Return the (x, y) coordinate for the center point of the cell that contains the specified text.  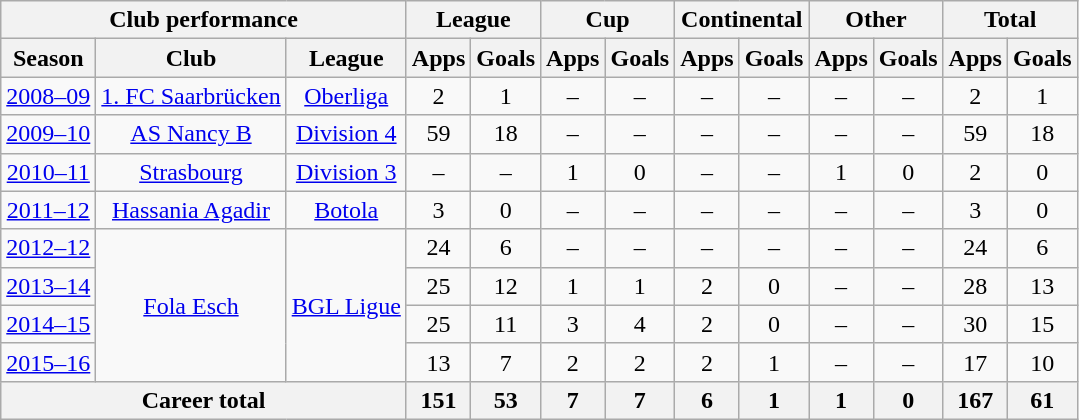
2011–12 (48, 210)
2012–12 (48, 248)
61 (1042, 400)
2015–16 (48, 362)
167 (975, 400)
30 (975, 324)
Club performance (204, 20)
Club (191, 58)
Strasbourg (191, 172)
Division 3 (346, 172)
BGL Ligue (346, 305)
Continental (742, 20)
53 (506, 400)
2014–15 (48, 324)
Hassania Agadir (191, 210)
2008–09 (48, 96)
28 (975, 286)
2013–14 (48, 286)
2010–11 (48, 172)
10 (1042, 362)
12 (506, 286)
Career total (204, 400)
4 (640, 324)
AS Nancy B (191, 134)
Botola (346, 210)
Oberliga (346, 96)
1. FC Saarbrücken (191, 96)
Total (1010, 20)
15 (1042, 324)
11 (506, 324)
Cup (608, 20)
Fola Esch (191, 305)
Other (876, 20)
17 (975, 362)
Division 4 (346, 134)
2009–10 (48, 134)
Season (48, 58)
151 (438, 400)
